Determine the (X, Y) coordinate at the center of the cell enclosing the given text.  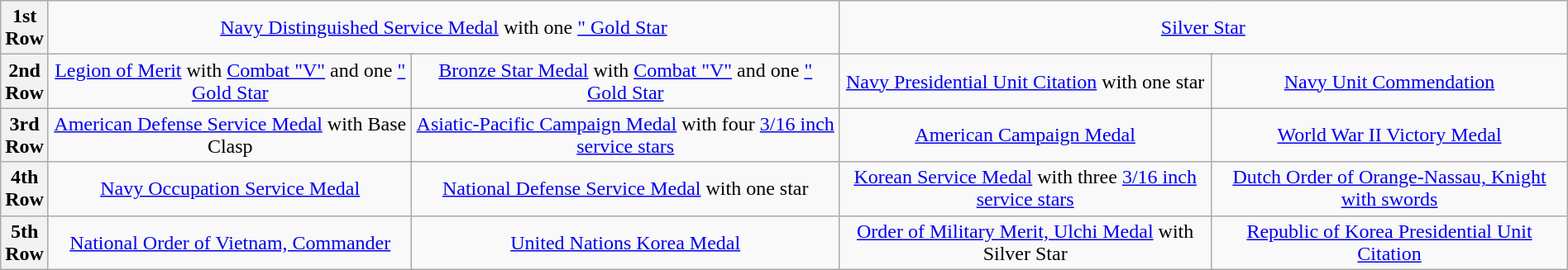
National Order of Vietnam, Commander (230, 243)
Navy Distinguished Service Medal with one " Gold Star (443, 28)
Legion of Merit with Combat "V" and one " Gold Star (230, 81)
United Nations Korea Medal (625, 243)
American Campaign Medal (1025, 135)
Navy Occupation Service Medal (230, 188)
Asiatic-Pacific Campaign Medal with four 3/16 inch service stars (625, 135)
American Defense Service Medal with Base Clasp (230, 135)
4thRow (25, 188)
Navy Presidential Unit Citation with one star (1025, 81)
2ndRow (25, 81)
World War II Victory Medal (1389, 135)
Navy Unit Commendation (1389, 81)
Republic of Korea Presidential Unit Citation (1389, 243)
Korean Service Medal with three 3/16 inch service stars (1025, 188)
1stRow (25, 28)
Bronze Star Medal with Combat "V" and one " Gold Star (625, 81)
Dutch Order of Orange-Nassau, Knight with swords (1389, 188)
Silver Star (1202, 28)
3rdRow (25, 135)
Order of Military Merit, Ulchi Medal with Silver Star (1025, 243)
5thRow (25, 243)
National Defense Service Medal with one star (625, 188)
